Find where the given text appears and provide that cell's center as [x, y] coordinate. 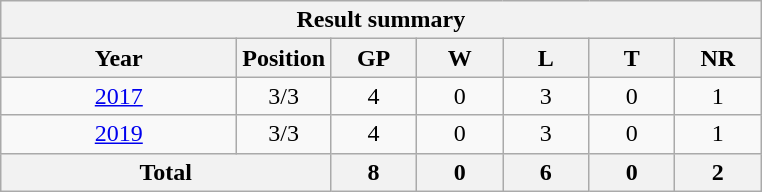
8 [374, 172]
NR [718, 58]
L [546, 58]
W [460, 58]
2019 [119, 134]
6 [546, 172]
2 [718, 172]
2017 [119, 96]
Total [166, 172]
GP [374, 58]
Result summary [381, 20]
Year [119, 58]
T [632, 58]
Position [284, 58]
